Detect which cell encompasses the target text, then output its [X, Y] center coordinate. 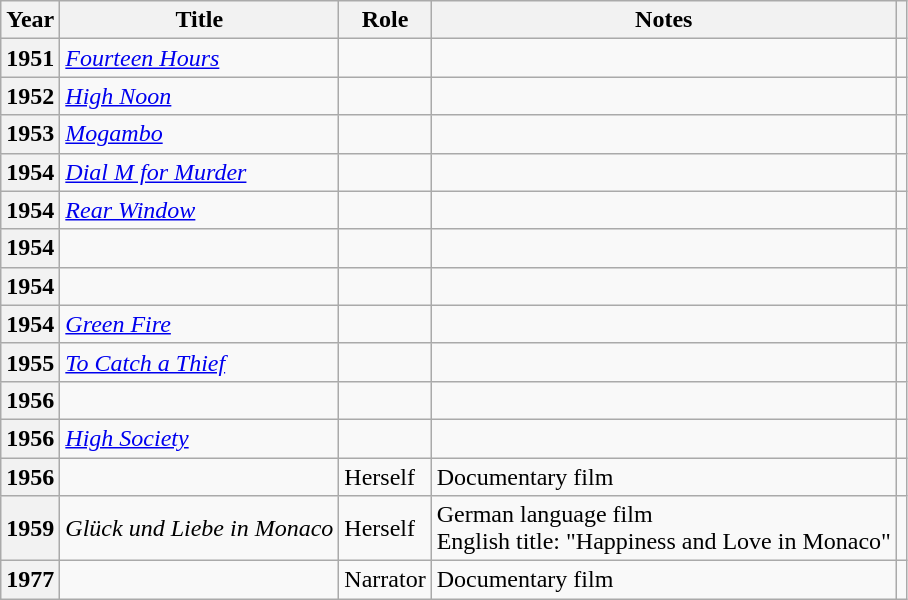
1955 [30, 362]
Narrator [385, 580]
To Catch a Thief [200, 362]
High Society [200, 438]
High Noon [200, 96]
Year [30, 20]
1951 [30, 58]
1959 [30, 528]
1952 [30, 96]
Rear Window [200, 210]
Mogambo [200, 134]
1953 [30, 134]
Notes [664, 20]
Fourteen Hours [200, 58]
1977 [30, 580]
Glück und Liebe in Monaco [200, 528]
Dial M for Murder [200, 172]
German language filmEnglish title: "Happiness and Love in Monaco" [664, 528]
Green Fire [200, 324]
Title [200, 20]
Role [385, 20]
